Provide the [x, y] coordinate of the cell's center where the given text is located.  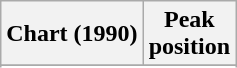
Chart (1990) [72, 34]
Peakposition [189, 34]
